Detect which cell encompasses the target text, then output its [x, y] center coordinate. 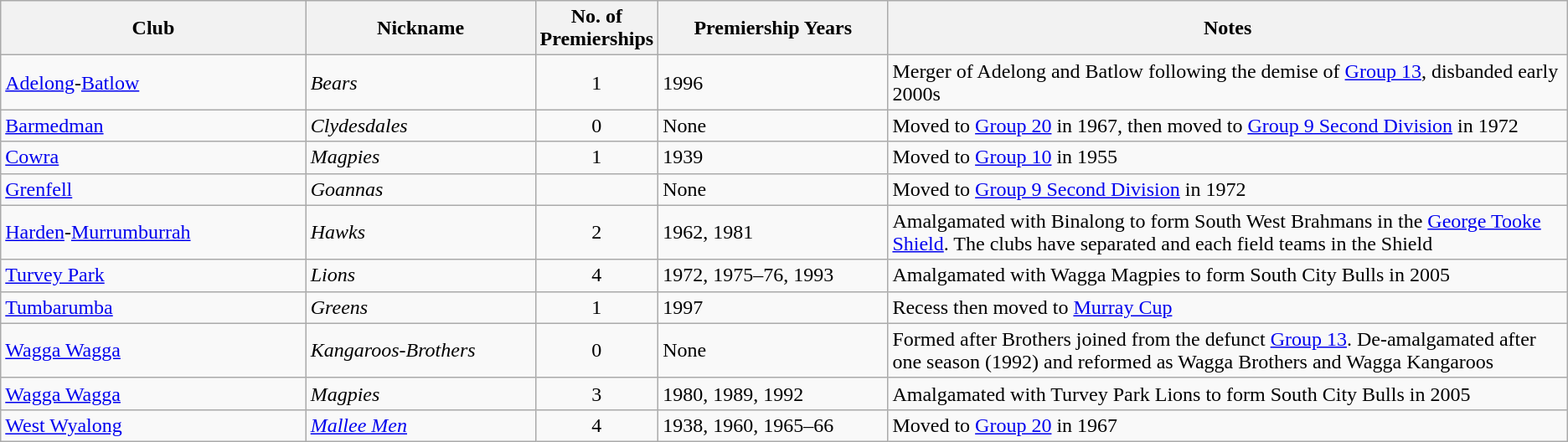
1980, 1989, 1992 [773, 393]
West Wyalong [153, 425]
Amalgamated with Wagga Magpies to form South City Bulls in 2005 [1228, 275]
No. of Premierships [596, 28]
Barmedman [153, 126]
Merger of Adelong and Batlow following the demise of Group 13, disbanded early 2000s [1228, 82]
Kangaroos-Brothers [420, 350]
Mallee Men [420, 425]
Cowra [153, 157]
Amalgamated with Binalong to form South West Brahmans in the George Tooke Shield. The clubs have separated and each field teams in the Shield [1228, 233]
Premiership Years [773, 28]
2 [596, 233]
Moved to Group 20 in 1967, then moved to Group 9 Second Division in 1972 [1228, 126]
Hawks [420, 233]
Moved to Group 20 in 1967 [1228, 425]
Notes [1228, 28]
Harden-Murrumburrah [153, 233]
Turvey Park [153, 275]
Amalgamated with Turvey Park Lions to form South City Bulls in 2005 [1228, 393]
Grenfell [153, 189]
Moved to Group 10 in 1955 [1228, 157]
1939 [773, 157]
1962, 1981 [773, 233]
Clydesdales [420, 126]
1996 [773, 82]
Greens [420, 307]
Adelong-Batlow [153, 82]
1938, 1960, 1965–66 [773, 425]
Club [153, 28]
Bears [420, 82]
Formed after Brothers joined from the defunct Group 13. De-amalgamated after one season (1992) and reformed as Wagga Brothers and Wagga Kangaroos [1228, 350]
1997 [773, 307]
Lions [420, 275]
Goannas [420, 189]
1972, 1975–76, 1993 [773, 275]
Nickname [420, 28]
Moved to Group 9 Second Division in 1972 [1228, 189]
3 [596, 393]
Tumbarumba [153, 307]
Recess then moved to Murray Cup [1228, 307]
